From the cell containing the given text, extract its center point as (X, Y) coordinate. 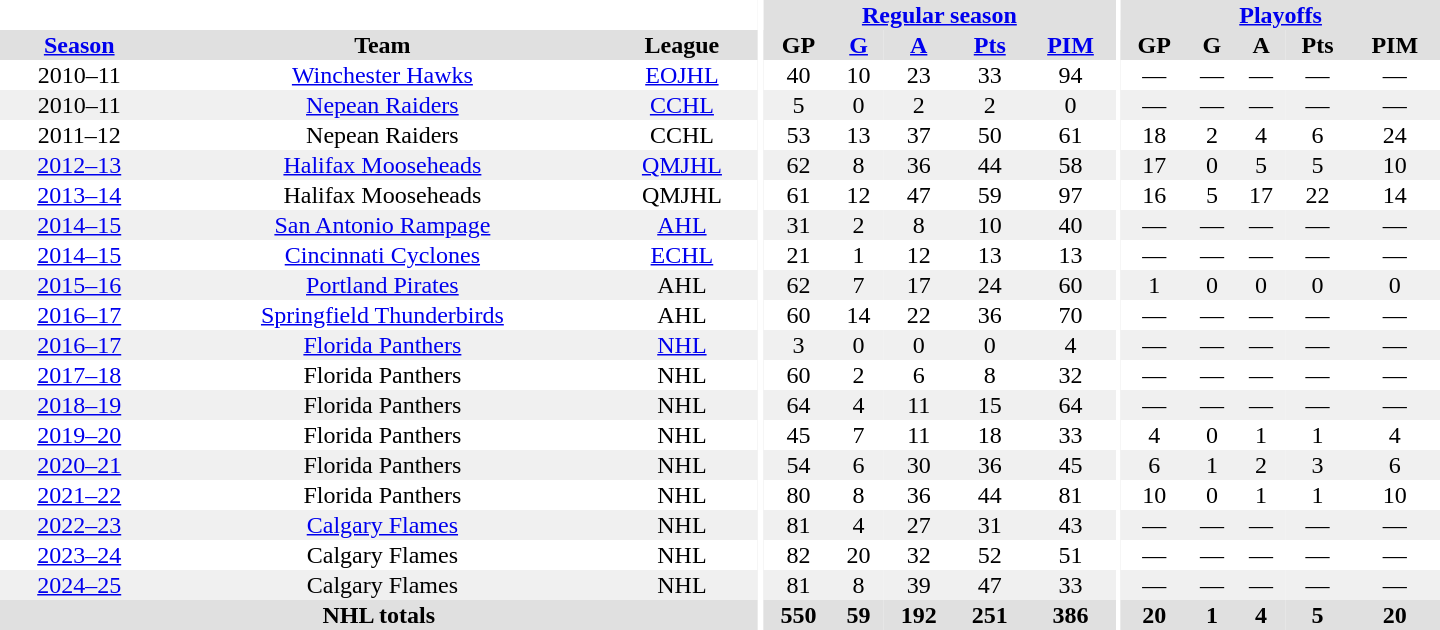
2020–21 (79, 465)
Playoffs (1280, 15)
2017–18 (79, 375)
2022–23 (79, 525)
550 (798, 615)
Portland Pirates (382, 285)
386 (1070, 615)
Team (382, 45)
ECHL (682, 255)
82 (798, 555)
97 (1070, 195)
37 (918, 135)
27 (918, 525)
58 (1070, 165)
70 (1070, 315)
54 (798, 465)
51 (1070, 555)
2011–12 (79, 135)
2024–25 (79, 585)
50 (990, 135)
NHL totals (379, 615)
94 (1070, 75)
Winchester Hawks (382, 75)
Season (79, 45)
80 (798, 495)
2021–22 (79, 495)
2013–14 (79, 195)
2015–16 (79, 285)
2023–24 (79, 555)
2018–19 (79, 405)
2012–13 (79, 165)
39 (918, 585)
Regular season (940, 15)
Springfield Thunderbirds (382, 315)
16 (1154, 195)
23 (918, 75)
Cincinnati Cyclones (382, 255)
43 (1070, 525)
53 (798, 135)
League (682, 45)
192 (918, 615)
21 (798, 255)
251 (990, 615)
15 (990, 405)
San Antonio Rampage (382, 225)
52 (990, 555)
EOJHL (682, 75)
2019–20 (79, 435)
30 (918, 465)
